Search for the cell housing the specified text and yield its (X, Y) center coordinate. 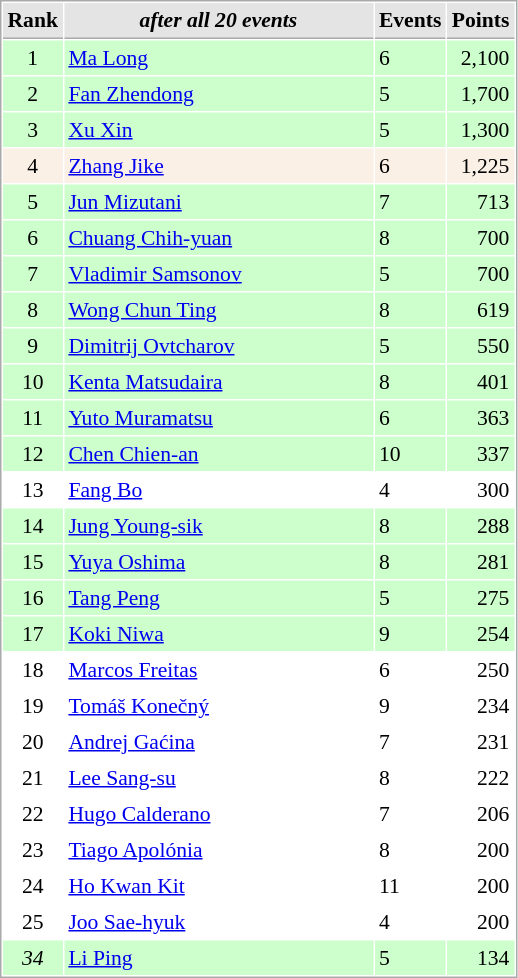
Kenta Matsudaira (218, 381)
281 (480, 561)
21 (32, 777)
250 (480, 669)
Jung Young-sik (218, 525)
13 (32, 489)
Hugo Calderano (218, 813)
17 (32, 633)
Rank (32, 21)
Koki Niwa (218, 633)
after all 20 events (218, 21)
Joo Sae-hyuk (218, 921)
Wong Chun Ting (218, 309)
337 (480, 453)
25 (32, 921)
Ma Long (218, 57)
713 (480, 201)
288 (480, 525)
Chen Chien-an (218, 453)
Fang Bo (218, 489)
231 (480, 741)
Dimitrij Ovtcharov (218, 345)
619 (480, 309)
12 (32, 453)
15 (32, 561)
Fan Zhendong (218, 93)
Ho Kwan Kit (218, 885)
Jun Mizutani (218, 201)
22 (32, 813)
1,225 (480, 165)
300 (480, 489)
Lee Sang-su (218, 777)
222 (480, 777)
24 (32, 885)
34 (32, 957)
3 (32, 129)
234 (480, 705)
20 (32, 741)
2,100 (480, 57)
18 (32, 669)
Tomáš Konečný (218, 705)
1,300 (480, 129)
550 (480, 345)
275 (480, 597)
206 (480, 813)
2 (32, 93)
Marcos Freitas (218, 669)
23 (32, 849)
14 (32, 525)
Chuang Chih-yuan (218, 237)
1 (32, 57)
1,700 (480, 93)
Points (480, 21)
Andrej Gaćina (218, 741)
Events (410, 21)
Yuya Oshima (218, 561)
Yuto Muramatsu (218, 417)
16 (32, 597)
Tiago Apolónia (218, 849)
254 (480, 633)
401 (480, 381)
363 (480, 417)
Tang Peng (218, 597)
Zhang Jike (218, 165)
Xu Xin (218, 129)
19 (32, 705)
Vladimir Samsonov (218, 273)
Li Ping (218, 957)
134 (480, 957)
